Determine the [X, Y] coordinate at the center of the cell enclosing the given text.  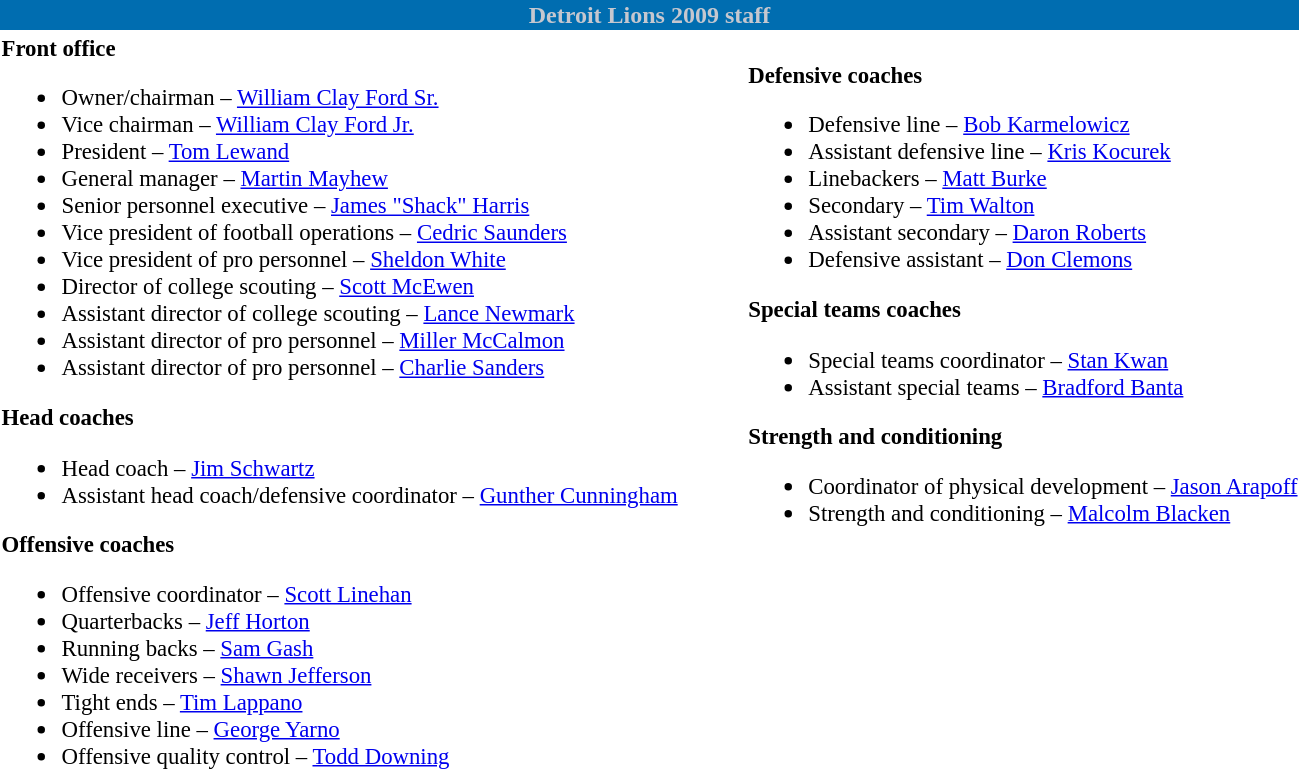
Detroit Lions 2009 staff [650, 15]
